Locate the cell with the specified text and output its (x, y) center coordinate. 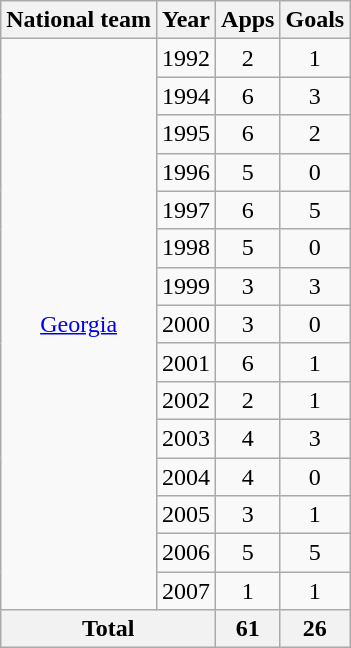
1998 (186, 248)
26 (315, 629)
2003 (186, 438)
1995 (186, 134)
2000 (186, 324)
Georgia (79, 324)
1999 (186, 286)
2004 (186, 477)
Total (108, 629)
2001 (186, 362)
1992 (186, 58)
Apps (248, 20)
2007 (186, 591)
Goals (315, 20)
2002 (186, 400)
1994 (186, 96)
National team (79, 20)
1996 (186, 172)
2006 (186, 553)
61 (248, 629)
1997 (186, 210)
2005 (186, 515)
Year (186, 20)
